Find where the given text appears and provide that cell's center as [x, y] coordinate. 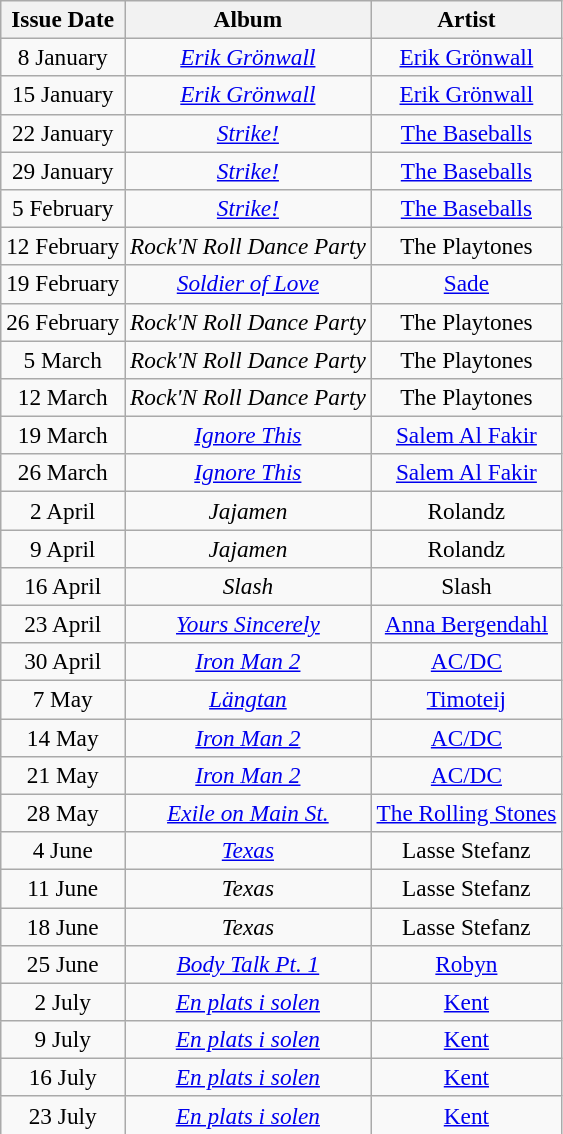
The Rolling Stones [466, 813]
12 March [63, 397]
23 April [63, 624]
21 May [63, 775]
30 April [63, 662]
26 February [63, 322]
Artist [466, 19]
5 February [63, 208]
Sade [466, 284]
16 April [63, 586]
9 July [63, 1039]
25 June [63, 964]
Issue Date [63, 19]
Timoteij [466, 699]
Anna Bergendahl [466, 624]
18 June [63, 926]
14 May [63, 737]
Robyn [466, 964]
5 March [63, 359]
4 June [63, 850]
Yours Sincerely [248, 624]
19 March [63, 435]
28 May [63, 813]
22 January [63, 133]
26 March [63, 473]
2 April [63, 510]
12 February [63, 246]
8 January [63, 57]
16 July [63, 1077]
15 January [63, 95]
2 July [63, 1002]
Soldier of Love [248, 284]
Album [248, 19]
Body Talk Pt. 1 [248, 964]
19 February [63, 284]
23 July [63, 1115]
Längtan [248, 699]
7 May [63, 699]
11 June [63, 888]
Exile on Main St. [248, 813]
29 January [63, 170]
9 April [63, 548]
